Locate the cell with the specified text and output its [X, Y] center coordinate. 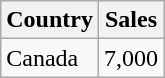
7,000 [130, 58]
Country [50, 20]
Sales [130, 20]
Canada [50, 58]
